For the text-containing cell, return its midpoint in [x, y] coordinate format. 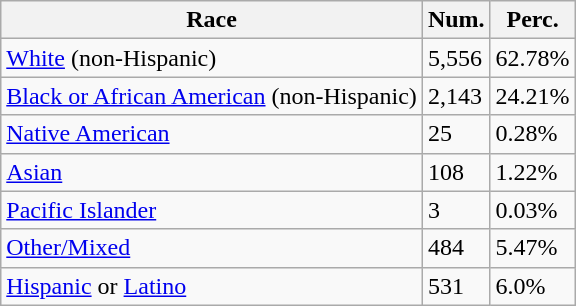
3 [456, 210]
White (non-Hispanic) [212, 58]
1.22% [532, 172]
5,556 [456, 58]
Perc. [532, 20]
Native American [212, 134]
Race [212, 20]
Other/Mixed [212, 248]
Hispanic or Latino [212, 286]
2,143 [456, 96]
Asian [212, 172]
25 [456, 134]
5.47% [532, 248]
108 [456, 172]
0.03% [532, 210]
484 [456, 248]
531 [456, 286]
6.0% [532, 286]
62.78% [532, 58]
Black or African American (non-Hispanic) [212, 96]
Pacific Islander [212, 210]
Num. [456, 20]
24.21% [532, 96]
0.28% [532, 134]
